Locate the cell with the specified text and output its (X, Y) center coordinate. 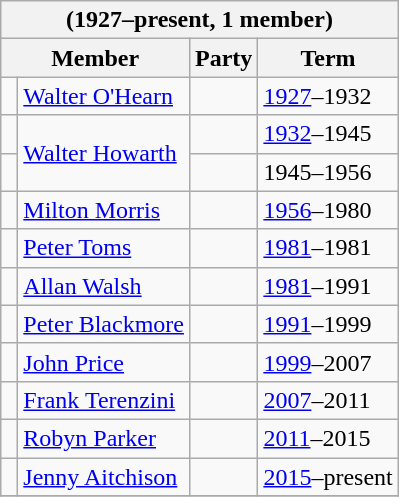
Walter O'Hearn (104, 96)
John Price (104, 362)
1981–1981 (328, 248)
Frank Terenzini (104, 400)
1999–2007 (328, 362)
Robyn Parker (104, 438)
(1927–present, 1 member) (200, 20)
Peter Blackmore (104, 324)
Party (223, 58)
1981–1991 (328, 286)
2011–2015 (328, 438)
1945–1956 (328, 172)
Member (96, 58)
Jenny Aitchison (104, 477)
Peter Toms (104, 248)
2015–present (328, 477)
1991–1999 (328, 324)
Milton Morris (104, 210)
Allan Walsh (104, 286)
Term (328, 58)
1932–1945 (328, 134)
Walter Howarth (104, 153)
2007–2011 (328, 400)
1956–1980 (328, 210)
1927–1932 (328, 96)
